Pinpoint the cell where the given text exists, returning its [X, Y] midpoint coordinate. 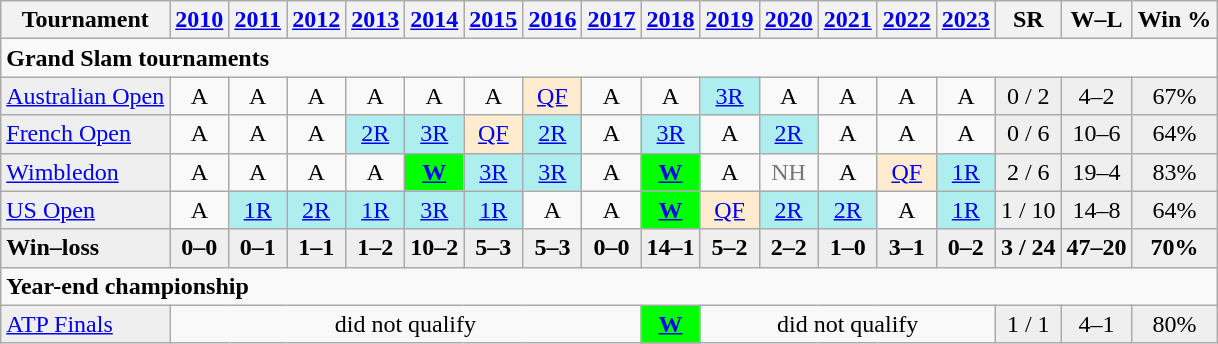
4–2 [1096, 96]
5–2 [730, 248]
Win–loss [86, 248]
2015 [494, 20]
2 / 6 [1028, 172]
0–2 [966, 248]
0–1 [258, 248]
47–20 [1096, 248]
2010 [200, 20]
2014 [434, 20]
80% [1174, 324]
14–8 [1096, 210]
1 / 1 [1028, 324]
2020 [788, 20]
ATP Finals [86, 324]
SR [1028, 20]
1–1 [316, 248]
2018 [670, 20]
2017 [612, 20]
Wimbledon [86, 172]
2011 [258, 20]
14–1 [670, 248]
2023 [966, 20]
10–2 [434, 248]
1–0 [848, 248]
French Open [86, 134]
0 / 2 [1028, 96]
2022 [906, 20]
Win % [1174, 20]
19–4 [1096, 172]
2013 [376, 20]
US Open [86, 210]
Year-end championship [609, 286]
10–6 [1096, 134]
2012 [316, 20]
Australian Open [86, 96]
83% [1174, 172]
Tournament [86, 20]
3 / 24 [1028, 248]
0 / 6 [1028, 134]
1–2 [376, 248]
Grand Slam tournaments [609, 58]
2019 [730, 20]
W–L [1096, 20]
2016 [552, 20]
4–1 [1096, 324]
3–1 [906, 248]
NH [788, 172]
2021 [848, 20]
70% [1174, 248]
1 / 10 [1028, 210]
67% [1174, 96]
2–2 [788, 248]
